Determine the [X, Y] coordinate at the center of the cell enclosing the given text.  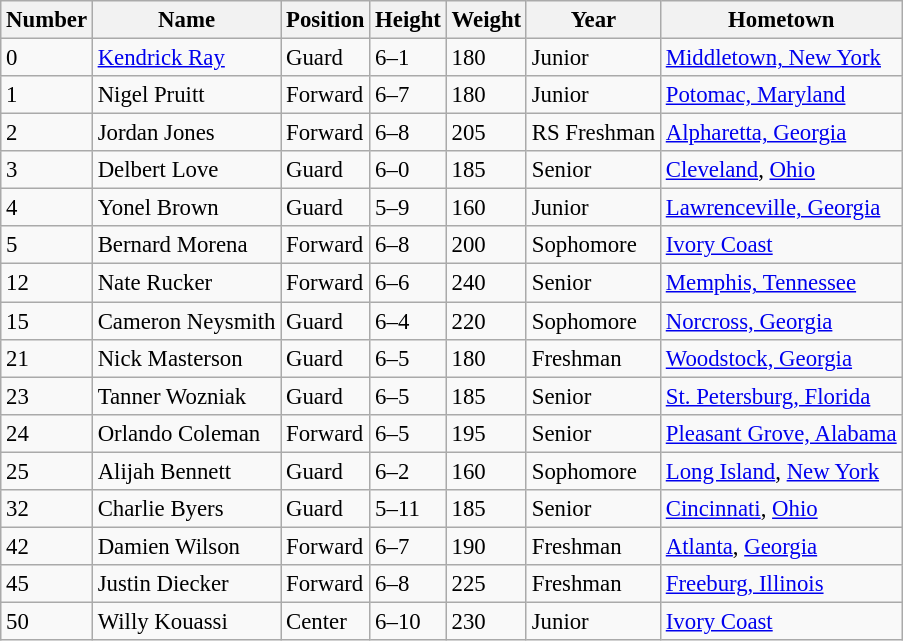
Lawrenceville, Georgia [781, 208]
Yonel Brown [186, 208]
Justin Diecker [186, 584]
Tanner Wozniak [186, 396]
6–6 [408, 283]
50 [47, 621]
23 [47, 396]
St. Petersburg, Florida [781, 396]
225 [486, 584]
Position [326, 20]
21 [47, 358]
195 [486, 433]
Willy Kouassi [186, 621]
Freeburg, Illinois [781, 584]
Delbert Love [186, 170]
Orlando Coleman [186, 433]
12 [47, 283]
230 [486, 621]
5–9 [408, 208]
Weight [486, 20]
Nick Masterson [186, 358]
Norcross, Georgia [781, 321]
42 [47, 546]
Nate Rucker [186, 283]
Alijah Bennett [186, 471]
205 [486, 133]
5–11 [408, 509]
6–1 [408, 58]
Woodstock, Georgia [781, 358]
15 [47, 321]
Potomac, Maryland [781, 95]
190 [486, 546]
32 [47, 509]
4 [47, 208]
Center [326, 621]
Pleasant Grove, Alabama [781, 433]
Middletown, New York [781, 58]
Number [47, 20]
Alpharetta, Georgia [781, 133]
Jordan Jones [186, 133]
220 [486, 321]
Long Island, New York [781, 471]
24 [47, 433]
Damien Wilson [186, 546]
RS Freshman [593, 133]
25 [47, 471]
Name [186, 20]
45 [47, 584]
5 [47, 245]
Year [593, 20]
6–4 [408, 321]
Nigel Pruitt [186, 95]
200 [486, 245]
3 [47, 170]
1 [47, 95]
Bernard Morena [186, 245]
6–10 [408, 621]
2 [47, 133]
6–0 [408, 170]
0 [47, 58]
Atlanta, Georgia [781, 546]
240 [486, 283]
Cincinnati, Ohio [781, 509]
Hometown [781, 20]
6–2 [408, 471]
Memphis, Tennessee [781, 283]
Cameron Neysmith [186, 321]
Height [408, 20]
Cleveland, Ohio [781, 170]
Kendrick Ray [186, 58]
Charlie Byers [186, 509]
